Provide the (x, y) coordinate of the cell's center where the given text is located.  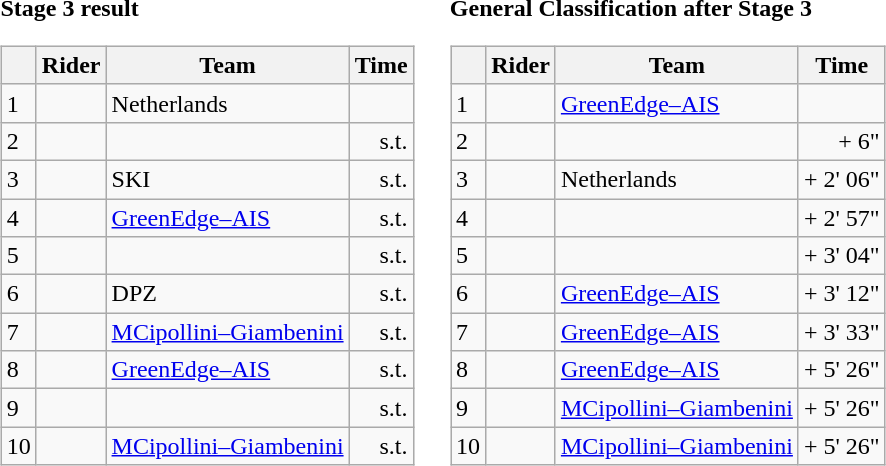
DPZ (228, 294)
SKI (228, 179)
+ 6" (842, 141)
+ 2' 57" (842, 217)
+ 3' 33" (842, 332)
+ 3' 04" (842, 256)
+ 2' 06" (842, 179)
+ 3' 12" (842, 294)
